Extract the (x, y) coordinate from the center of the cell holding the provided text.  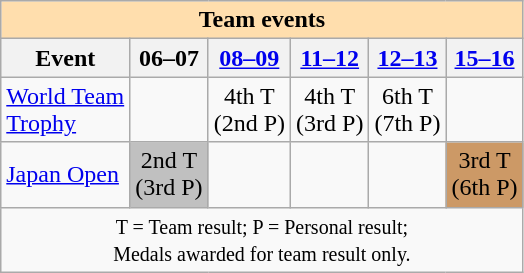
World TeamTrophy (66, 110)
T = Team result; P = Personal result; Medals awarded for team result only. (262, 240)
2nd T (3rd P) (169, 174)
4th T (3rd P) (330, 110)
11–12 (330, 58)
08–09 (249, 58)
Team events (262, 20)
Japan Open (66, 174)
4th T (2nd P) (249, 110)
3rd T (6th P) (484, 174)
6th T (7th P) (408, 110)
12–13 (408, 58)
06–07 (169, 58)
15–16 (484, 58)
Event (66, 58)
